Return [x, y] of the center of cell containing provided text 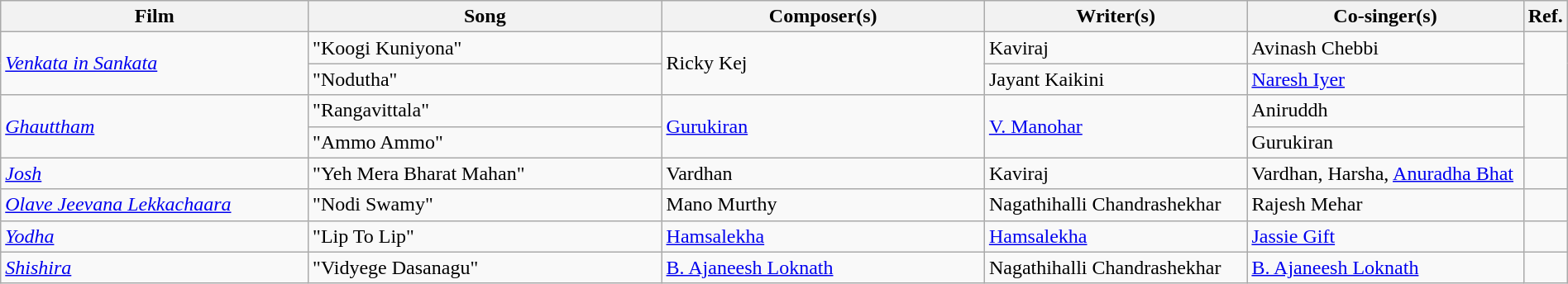
V. Manohar [1116, 126]
Vardhan, Harsha, Anuradha Bhat [1385, 173]
Venkata in Sankata [155, 64]
"Koogi Kuniyona" [485, 48]
Film [155, 17]
Vardhan [823, 173]
Olave Jeevana Lekkachaara [155, 205]
Jassie Gift [1385, 236]
"Vidyege Dasanagu" [485, 267]
Co-singer(s) [1385, 17]
"Ammo Ammo" [485, 142]
Rajesh Mehar [1385, 205]
Ref. [1545, 17]
Yodha [155, 236]
"Yeh Mera Bharat Mahan" [485, 173]
Composer(s) [823, 17]
Ghauttham [155, 126]
"Nodi Swamy" [485, 205]
Writer(s) [1116, 17]
"Nodutha" [485, 79]
"Lip To Lip" [485, 236]
Ricky Kej [823, 64]
Jayant Kaikini [1116, 79]
Aniruddh [1385, 111]
Avinash Chebbi [1385, 48]
"Rangavittala" [485, 111]
Song [485, 17]
Mano Murthy [823, 205]
Naresh Iyer [1385, 79]
Josh [155, 173]
Shishira [155, 267]
